Determine the (x, y) coordinate at the center of the cell enclosing the given text.  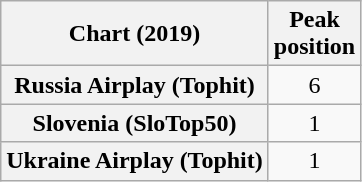
Chart (2019) (135, 34)
Slovenia (SloTop50) (135, 123)
Russia Airplay (Tophit) (135, 85)
Ukraine Airplay (Tophit) (135, 161)
Peak position (314, 34)
6 (314, 85)
